Return the [X, Y] coordinate for the center point of the cell that contains the specified text.  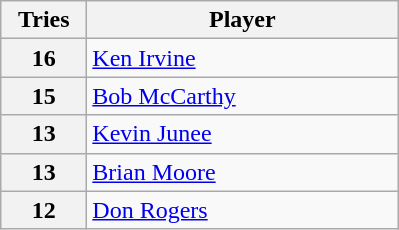
Ken Irvine [242, 58]
16 [44, 58]
15 [44, 96]
Bob McCarthy [242, 96]
12 [44, 210]
Tries [44, 20]
Player [242, 20]
Brian Moore [242, 172]
Kevin Junee [242, 134]
Don Rogers [242, 210]
